Search for the cell housing the specified text and yield its [x, y] center coordinate. 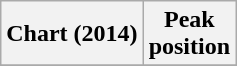
Peakposition [189, 34]
Chart (2014) [72, 34]
